Scan for the cell matching the given text and deliver its [x, y] coordinate at center. 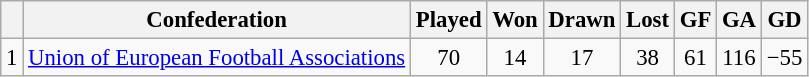
14 [515, 58]
Union of European Football Associations [217, 58]
61 [695, 58]
Won [515, 20]
Lost [648, 20]
38 [648, 58]
GF [695, 20]
−55 [784, 58]
70 [448, 58]
1 [12, 58]
GA [740, 20]
Drawn [582, 20]
Played [448, 20]
17 [582, 58]
116 [740, 58]
GD [784, 20]
Confederation [217, 20]
